Return the [x, y] coordinate for the center point of the cell that contains the specified text.  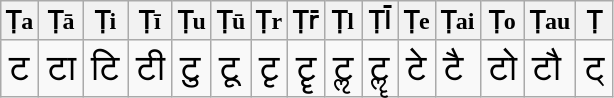
टै [458, 68]
Ṭai [458, 21]
टि [105, 68]
टी [150, 68]
टॄ [306, 68]
Ṭo [502, 21]
Ṭu [192, 21]
टू [230, 68]
Ṭū [230, 21]
Ṭau [550, 21]
Ṭr [270, 21]
Ṭe [416, 21]
Ṭl [344, 21]
ट [20, 68]
Ṭl̄ [380, 21]
टु [192, 68]
Ṭa [20, 21]
Ṭ [594, 21]
टौ [550, 68]
टृ [270, 68]
टॢ [344, 68]
Ṭā [61, 21]
टा [61, 68]
Ṭī [150, 21]
टो [502, 68]
टॣ [380, 68]
Ṭr̄ [306, 21]
Ṭi [105, 21]
टे [416, 68]
ट् [594, 68]
